Capture the cell that displays the provided text and extract its [X, Y] central coordinate. 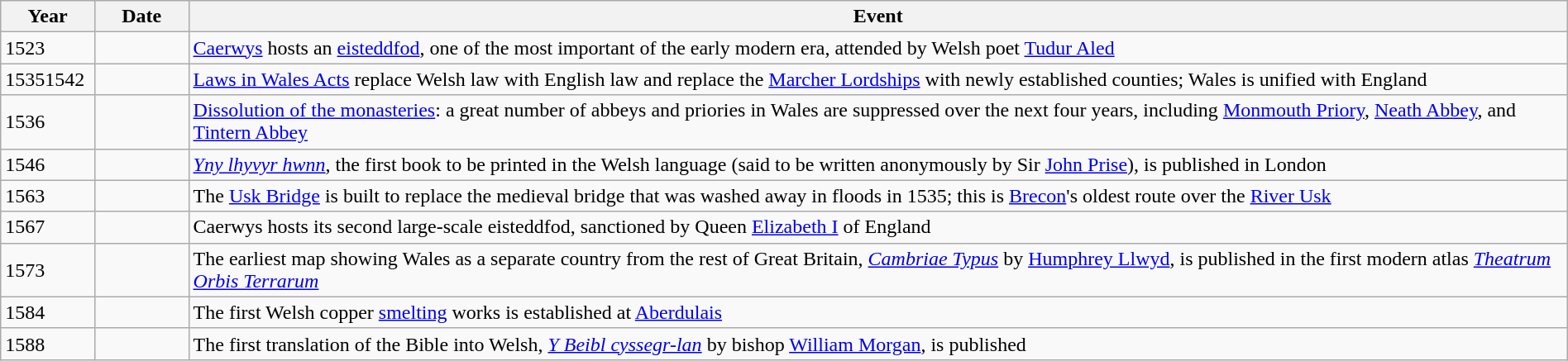
1567 [48, 227]
1584 [48, 312]
Caerwys hosts an eisteddfod, one of the most important of the early modern era, attended by Welsh poet Tudur Aled [878, 48]
1546 [48, 164]
The first translation of the Bible into Welsh, Y Beibl cyssegr-lan by bishop William Morgan, is published [878, 344]
Event [878, 17]
1563 [48, 196]
1536 [48, 122]
The Usk Bridge is built to replace the medieval bridge that was washed away in floods in 1535; this is Brecon's oldest route over the River Usk [878, 196]
Caerwys hosts its second large-scale eisteddfod, sanctioned by Queen Elizabeth I of England [878, 227]
1523 [48, 48]
Year [48, 17]
Yny lhyvyr hwnn, the first book to be printed in the Welsh language (said to be written anonymously by Sir John Prise), is published in London [878, 164]
Date [141, 17]
1588 [48, 344]
The first Welsh copper smelting works is established at Aberdulais [878, 312]
1573 [48, 269]
15351542 [48, 79]
